Locate the cell with the specified text and output its [x, y] center coordinate. 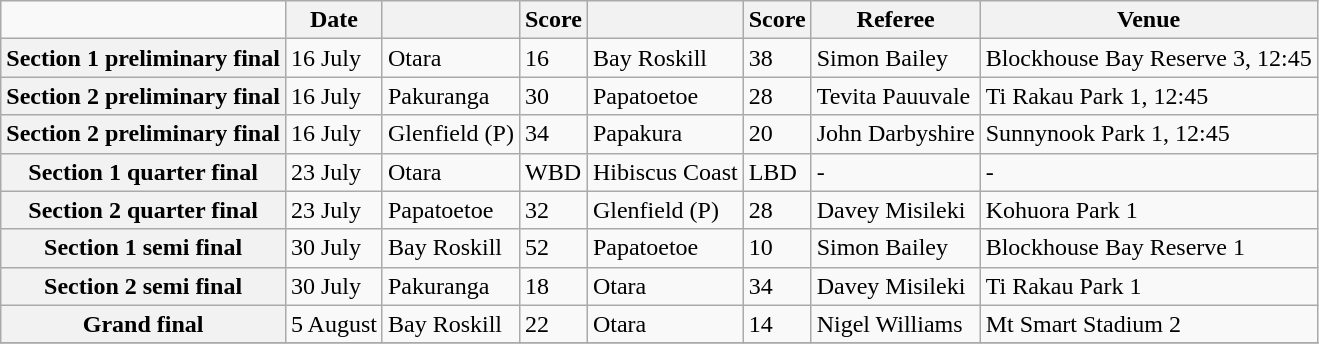
Section 2 semi final [144, 286]
WBD [553, 172]
Mt Smart Stadium 2 [1148, 324]
Section 1 quarter final [144, 172]
Nigel Williams [896, 324]
Blockhouse Bay Reserve 1 [1148, 248]
18 [553, 286]
14 [777, 324]
Section 1 semi final [144, 248]
Tevita Pauuvale [896, 96]
Grand final [144, 324]
5 August [334, 324]
Date [334, 20]
Papakura [665, 134]
Section 2 quarter final [144, 210]
Blockhouse Bay Reserve 3, 12:45 [1148, 58]
32 [553, 210]
Venue [1148, 20]
Referee [896, 20]
Ti Rakau Park 1, 12:45 [1148, 96]
Hibiscus Coast [665, 172]
LBD [777, 172]
Sunnynook Park 1, 12:45 [1148, 134]
Ti Rakau Park 1 [1148, 286]
52 [553, 248]
Section 1 preliminary final [144, 58]
20 [777, 134]
22 [553, 324]
38 [777, 58]
John Darbyshire [896, 134]
16 [553, 58]
30 [553, 96]
10 [777, 248]
Kohuora Park 1 [1148, 210]
